Determine the (x, y) coordinate at the center of the cell enclosing the given text.  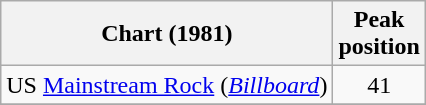
US Mainstream Rock (Billboard) (167, 85)
Peakposition (379, 34)
Chart (1981) (167, 34)
41 (379, 85)
